From the cell containing the given text, extract its center point as [x, y] coordinate. 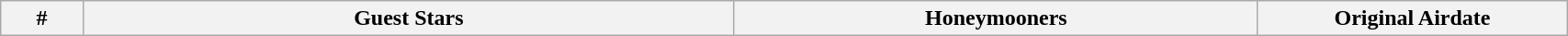
Honeymooners [996, 18]
# [42, 18]
Guest Stars [408, 18]
Original Airdate [1412, 18]
